Extract the (X, Y) coordinate from the center of the cell holding the provided text.  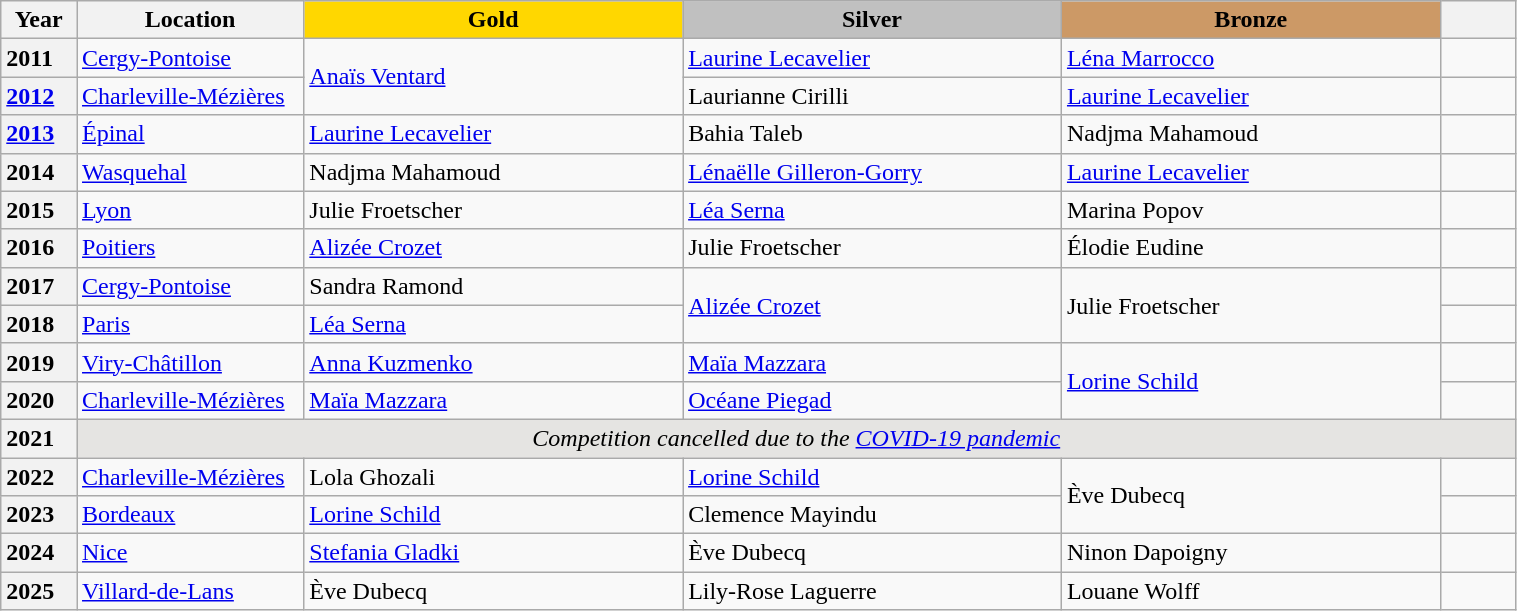
2014 (39, 172)
Viry-Châtillon (190, 362)
Competition cancelled due to the COVID-19 pandemic (796, 438)
Bronze (1250, 20)
2019 (39, 362)
Year (39, 20)
Stefania Gladki (494, 553)
Wasquehal (190, 172)
Élodie Eudine (1250, 248)
Nice (190, 553)
2018 (39, 324)
Clemence Mayindu (872, 515)
2017 (39, 286)
Louane Wolff (1250, 591)
2021 (39, 438)
2011 (39, 58)
2015 (39, 210)
Bordeaux (190, 515)
Villard-de-Lans (190, 591)
Poitiers (190, 248)
Silver (872, 20)
Léna Marrocco (1250, 58)
Lyon (190, 210)
2016 (39, 248)
Lola Ghozali (494, 477)
2023 (39, 515)
Bahia Taleb (872, 134)
2013 (39, 134)
Lénaëlle Gilleron-Gorry (872, 172)
Anaïs Ventard (494, 77)
Paris (190, 324)
Ninon Dapoigny (1250, 553)
2025 (39, 591)
Gold (494, 20)
2020 (39, 400)
Anna Kuzmenko (494, 362)
2012 (39, 96)
Épinal (190, 134)
Sandra Ramond (494, 286)
2022 (39, 477)
2024 (39, 553)
Laurianne Cirilli (872, 96)
Océane Piegad (872, 400)
Lily-Rose Laguerre (872, 591)
Marina Popov (1250, 210)
Location (190, 20)
